Detect which cell encompasses the target text, then output its [X, Y] center coordinate. 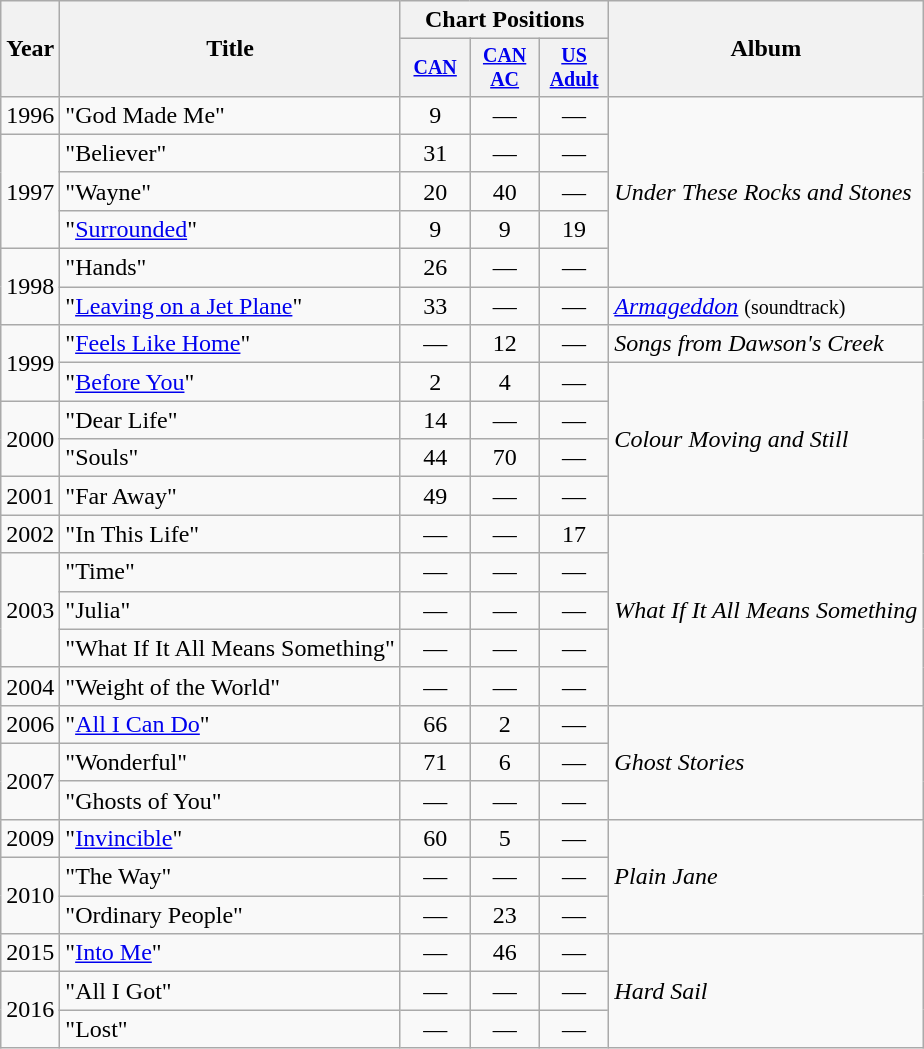
6 [504, 762]
"The Way" [230, 877]
23 [504, 915]
2016 [30, 1010]
70 [504, 458]
"Feels Like Home" [230, 344]
"All I Can Do" [230, 724]
"Far Away" [230, 496]
"Leaving on a Jet Plane" [230, 306]
"Into Me" [230, 953]
2015 [30, 953]
40 [504, 191]
"Souls" [230, 458]
1997 [30, 191]
12 [504, 344]
4 [504, 382]
"All I Got" [230, 991]
2010 [30, 896]
17 [574, 534]
CAN [434, 68]
20 [434, 191]
Songs from Dawson's Creek [766, 344]
44 [434, 458]
Plain Jane [766, 876]
"Believer" [230, 153]
60 [434, 838]
1999 [30, 363]
2001 [30, 496]
19 [574, 229]
2000 [30, 439]
2004 [30, 686]
"Julia" [230, 610]
"Time" [230, 572]
26 [434, 268]
31 [434, 153]
"Before You" [230, 382]
1996 [30, 115]
"Dear Life" [230, 420]
"Wayne" [230, 191]
"Ghosts of You" [230, 800]
Colour Moving and Still [766, 439]
2007 [30, 781]
Album [766, 49]
"What If It All Means Something" [230, 648]
"God Made Me" [230, 115]
"Surrounded" [230, 229]
2002 [30, 534]
2003 [30, 610]
Chart Positions [504, 20]
Under These Rocks and Stones [766, 191]
"Lost" [230, 1029]
"Weight of the World" [230, 686]
5 [504, 838]
49 [434, 496]
Title [230, 49]
Armageddon (soundtrack) [766, 306]
46 [504, 953]
Ghost Stories [766, 762]
What If It All Means Something [766, 610]
"Invincible" [230, 838]
"Hands" [230, 268]
"In This Life" [230, 534]
71 [434, 762]
US Adult [574, 68]
66 [434, 724]
1998 [30, 287]
Hard Sail [766, 991]
33 [434, 306]
"Ordinary People" [230, 915]
CAN AC [504, 68]
2009 [30, 838]
2006 [30, 724]
"Wonderful" [230, 762]
14 [434, 420]
Year [30, 49]
